Identify which cell holds the provided text, then report its (X, Y) central coordinate. 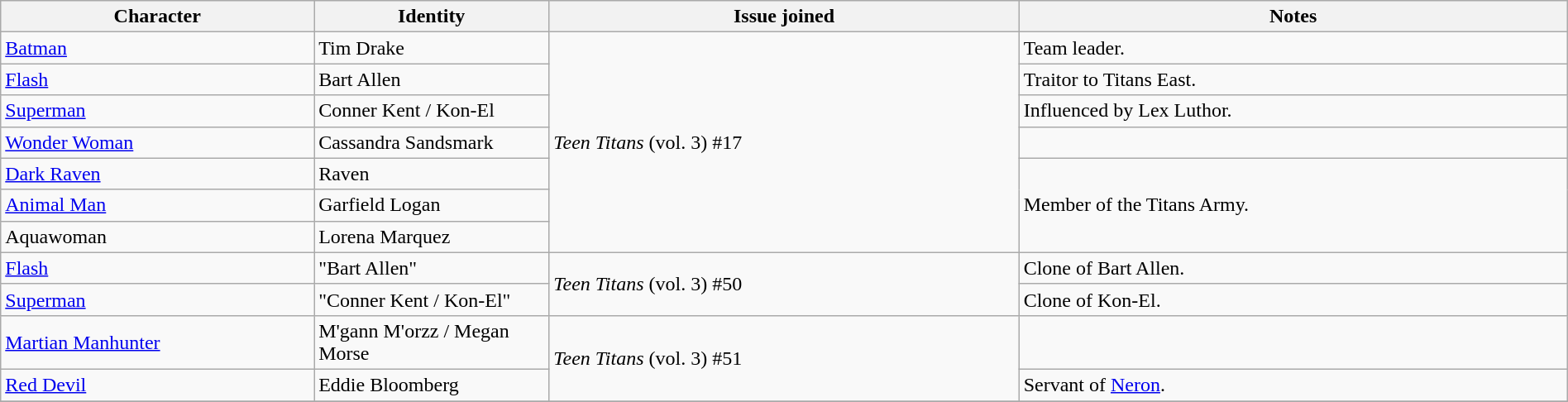
Eddie Bloomberg (432, 385)
Servant of Neron. (1293, 385)
Member of the Titans Army. (1293, 205)
Conner Kent / Kon-El (432, 111)
Cassandra Sandsmark (432, 142)
M'gann M'orzz / Megan Morse (432, 342)
Raven (432, 174)
Teen Titans (vol. 3) #51 (784, 357)
Clone of Kon-El. (1293, 299)
Team leader. (1293, 48)
Martian Manhunter (157, 342)
Garfield Logan (432, 205)
Clone of Bart Allen. (1293, 268)
Batman (157, 48)
Bart Allen (432, 79)
Influenced by Lex Luthor. (1293, 111)
Teen Titans (vol. 3) #17 (784, 142)
Animal Man (157, 205)
Issue joined (784, 17)
Traitor to Titans East. (1293, 79)
Tim Drake (432, 48)
Wonder Woman (157, 142)
Identity (432, 17)
Teen Titans (vol. 3) #50 (784, 284)
"Bart Allen" (432, 268)
"Conner Kent / Kon-El" (432, 299)
Aquawoman (157, 237)
Character (157, 17)
Red Devil (157, 385)
Lorena Marquez (432, 237)
Dark Raven (157, 174)
Notes (1293, 17)
